From the cell containing the given text, extract its center point as [X, Y] coordinate. 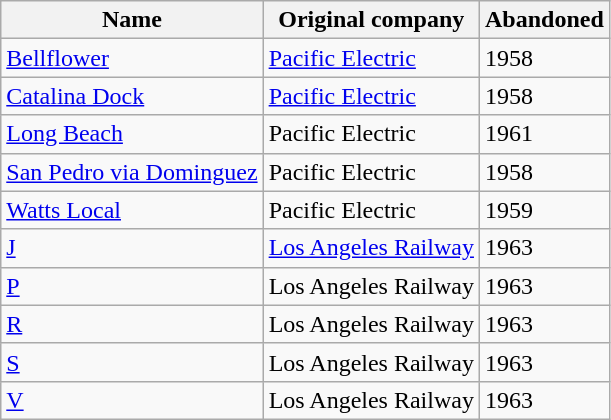
S [132, 362]
J [132, 248]
Watts Local [132, 210]
R [132, 324]
Abandoned [544, 20]
Bellflower [132, 58]
Name [132, 20]
Original company [371, 20]
1961 [544, 134]
San Pedro via Dominguez [132, 172]
V [132, 400]
P [132, 286]
1959 [544, 210]
Catalina Dock [132, 96]
Long Beach [132, 134]
